Scan for the cell matching the given text and deliver its (X, Y) coordinate at center. 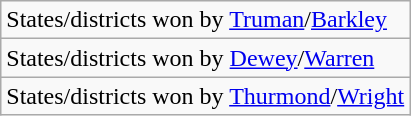
States/districts won by Dewey/Warren (206, 58)
States/districts won by Thurmond/Wright (206, 96)
States/districts won by Truman/Barkley (206, 20)
